Find where the given text appears and provide that cell's center as [X, Y] coordinate. 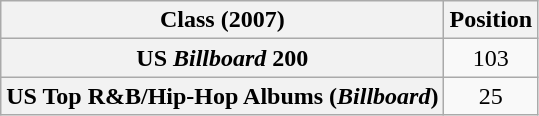
US Top R&B/Hip-Hop Albums (Billboard) [222, 96]
Class (2007) [222, 20]
103 [491, 58]
Position [491, 20]
US Billboard 200 [222, 58]
25 [491, 96]
